Extract the [x, y] coordinate from the center of the cell holding the provided text.  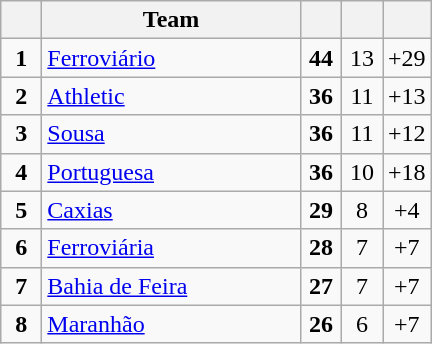
1 [22, 58]
Portuguesa [172, 172]
Ferroviário [172, 58]
10 [362, 172]
3 [22, 134]
Caxias [172, 210]
2 [22, 96]
29 [320, 210]
+12 [406, 134]
27 [320, 286]
Athletic [172, 96]
Sousa [172, 134]
28 [320, 248]
5 [22, 210]
+4 [406, 210]
13 [362, 58]
26 [320, 324]
44 [320, 58]
Ferroviária [172, 248]
+13 [406, 96]
+18 [406, 172]
Team [172, 20]
+29 [406, 58]
Bahia de Feira [172, 286]
4 [22, 172]
Maranhão [172, 324]
